Identify which cell holds the provided text, then report its [x, y] central coordinate. 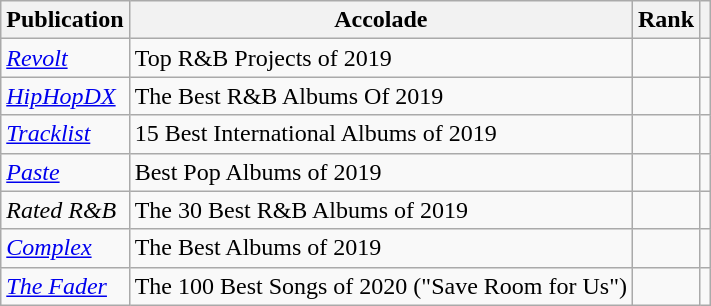
Tracklist [65, 134]
15 Best International Albums of 2019 [380, 134]
Best Pop Albums of 2019 [380, 172]
Top R&B Projects of 2019 [380, 58]
Rank [666, 20]
Rated R&B [65, 210]
The 100 Best Songs of 2020 ("Save Room for Us") [380, 286]
Accolade [380, 20]
The Best Albums of 2019 [380, 248]
Complex [65, 248]
Publication [65, 20]
HipHopDX [65, 96]
The Fader [65, 286]
Paste [65, 172]
The Best R&B Albums Of 2019 [380, 96]
The 30 Best R&B Albums of 2019 [380, 210]
Revolt [65, 58]
